Find where the given text appears and provide that cell's center as [x, y] coordinate. 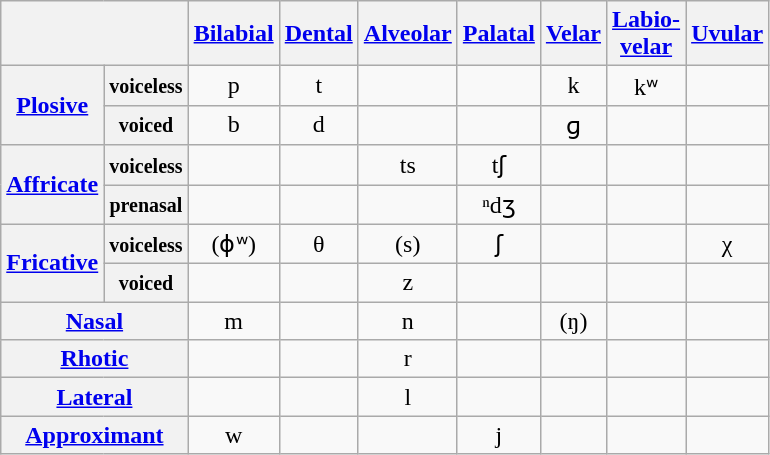
ⁿdʒ [498, 204]
(s) [408, 244]
w [234, 435]
Velar [573, 34]
m [234, 321]
ʃ [498, 244]
prenasal [146, 204]
Dental [318, 34]
Bilabial [234, 34]
d [318, 125]
Labio-velar [646, 34]
θ [318, 244]
l [408, 397]
Uvular [728, 34]
Nasal [94, 321]
Alveolar [408, 34]
z [408, 283]
n [408, 321]
j [498, 435]
Lateral [94, 397]
Palatal [498, 34]
p [234, 86]
r [408, 359]
t [318, 86]
tʃ [498, 165]
Fricative [52, 263]
ts [408, 165]
χ [728, 244]
(ɸʷ) [234, 244]
ɡ [573, 125]
kʷ [646, 86]
(ŋ) [573, 321]
k [573, 86]
Plosive [52, 106]
Rhotic [94, 359]
Affricate [52, 184]
Approximant [94, 435]
b [234, 125]
